Extract the [X, Y] coordinate from the center of the cell holding the provided text.  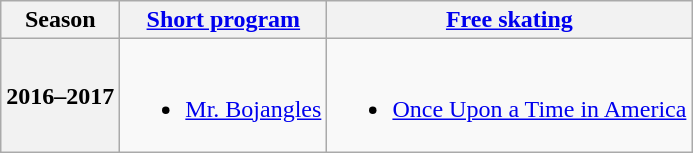
Short program [224, 20]
Mr. Bojangles [224, 96]
2016–2017 [60, 96]
Once Upon a Time in America [510, 96]
Season [60, 20]
Free skating [510, 20]
